Locate the cell with the specified text and output its (x, y) center coordinate. 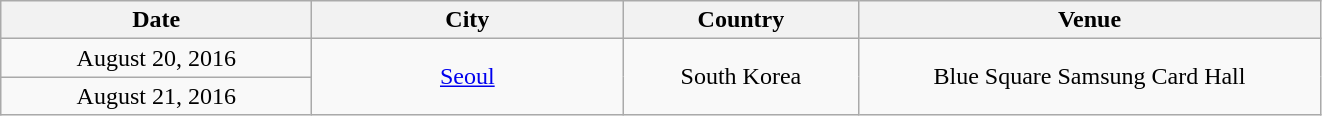
Venue (1090, 20)
Country (741, 20)
City (468, 20)
Date (156, 20)
South Korea (741, 77)
August 21, 2016 (156, 96)
Seoul (468, 77)
Blue Square Samsung Card Hall (1090, 77)
August 20, 2016 (156, 58)
